Detect which cell encompasses the target text, then output its [X, Y] center coordinate. 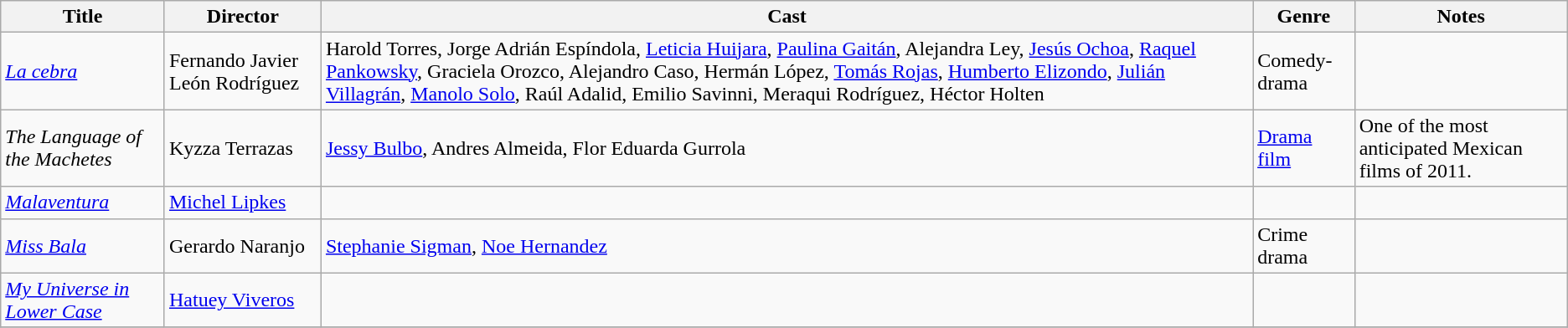
Gerardo Naranjo [243, 246]
Stephanie Sigman, Noe Hernandez [787, 246]
Notes [1461, 17]
Genre [1304, 17]
The Language of the Machetes [83, 148]
One of the most anticipated Mexican films of 2011. [1461, 148]
Drama film [1304, 148]
La cebra [83, 71]
Crime drama [1304, 246]
Comedy-drama [1304, 71]
Cast [787, 17]
Miss Bala [83, 246]
Jessy Bulbo, Andres Almeida, Flor Eduarda Gurrola [787, 148]
Kyzza Terrazas [243, 148]
Fernando Javier León Rodríguez [243, 71]
Malaventura [83, 202]
Director [243, 17]
My Universe in Lower Case [83, 300]
Title [83, 17]
Hatuey Viveros [243, 300]
Michel Lipkes [243, 202]
